Determine the (X, Y) coordinate at the center of the cell enclosing the given text.  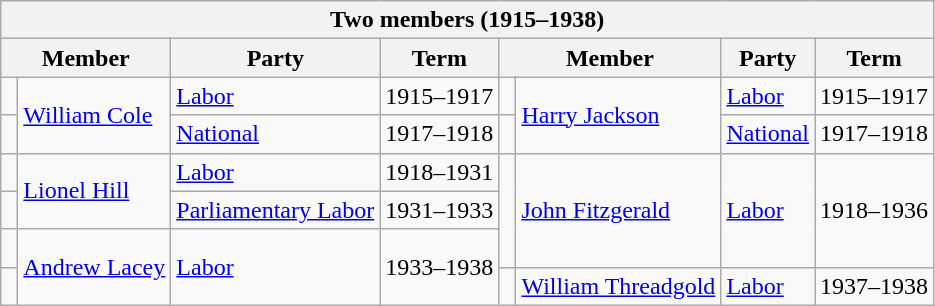
Two members (1915–1938) (468, 20)
Lionel Hill (94, 191)
Harry Jackson (618, 115)
1933–1938 (440, 267)
William Threadgold (618, 286)
Andrew Lacey (94, 267)
John Fitzgerald (618, 210)
1918–1931 (440, 172)
1918–1936 (874, 210)
1937–1938 (874, 286)
Parliamentary Labor (276, 210)
William Cole (94, 115)
1931–1933 (440, 210)
